Locate the cell with the specified text and output its [X, Y] center coordinate. 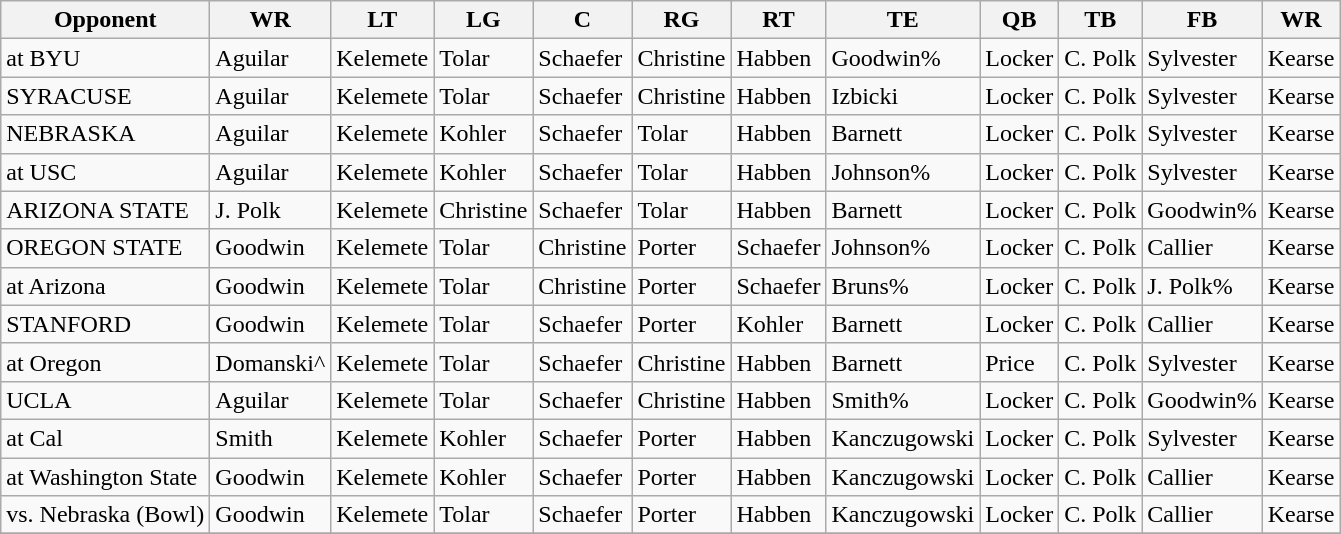
FB [1202, 20]
RG [682, 20]
LT [382, 20]
STANFORD [106, 324]
J. Polk [270, 210]
Domanski^ [270, 362]
at Cal [106, 438]
TB [1100, 20]
J. Polk% [1202, 286]
Bruns% [903, 286]
at BYU [106, 58]
SYRACUSE [106, 96]
NEBRASKA [106, 134]
C [582, 20]
at USC [106, 172]
QB [1020, 20]
Izbicki [903, 96]
Price [1020, 362]
Smith [270, 438]
vs. Nebraska (Bowl) [106, 515]
Smith% [903, 400]
Opponent [106, 20]
at Arizona [106, 286]
UCLA [106, 400]
at Oregon [106, 362]
at Washington State [106, 477]
RT [778, 20]
TE [903, 20]
LG [484, 20]
ARIZONA STATE [106, 210]
OREGON STATE [106, 248]
